Scan for the cell matching the given text and deliver its [x, y] coordinate at center. 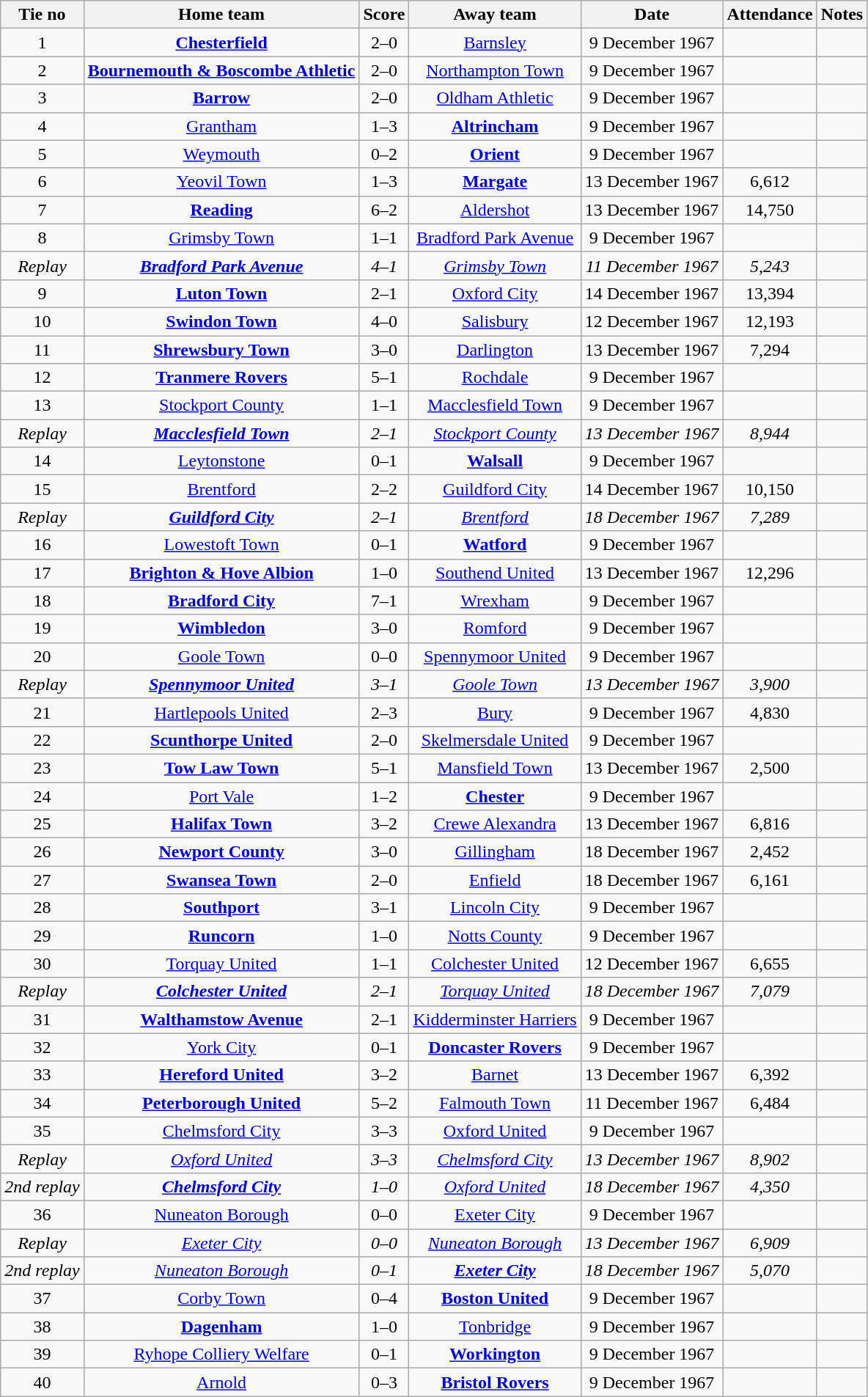
Wrexham [495, 601]
2,500 [770, 768]
0–4 [384, 1299]
Date [652, 15]
Watford [495, 545]
6,909 [770, 1243]
Skelmersdale United [495, 740]
3,900 [770, 684]
6,161 [770, 880]
Weymouth [221, 154]
6,655 [770, 964]
Romford [495, 628]
4,350 [770, 1187]
Home team [221, 15]
Scunthorpe United [221, 740]
10 [43, 321]
Newport County [221, 852]
Bradford City [221, 601]
York City [221, 1047]
2,452 [770, 852]
13,394 [770, 293]
Oxford City [495, 293]
Chester [495, 796]
Swindon Town [221, 321]
2–3 [384, 712]
Walthamstow Avenue [221, 1019]
30 [43, 964]
Margate [495, 182]
37 [43, 1299]
6,816 [770, 824]
Kidderminster Harriers [495, 1019]
Salisbury [495, 321]
31 [43, 1019]
Orient [495, 154]
21 [43, 712]
Aldershot [495, 210]
36 [43, 1214]
Doncaster Rovers [495, 1047]
Leytonstone [221, 461]
8,902 [770, 1159]
20 [43, 656]
Corby Town [221, 1299]
Gillingham [495, 852]
13 [43, 406]
Hartlepools United [221, 712]
Bristol Rovers [495, 1382]
2 [43, 70]
Boston United [495, 1299]
7,294 [770, 350]
Peterborough United [221, 1103]
Yeovil Town [221, 182]
Shrewsbury Town [221, 350]
19 [43, 628]
18 [43, 601]
Lowestoft Town [221, 545]
Notes [842, 15]
38 [43, 1327]
22 [43, 740]
Tranmere Rovers [221, 378]
Wimbledon [221, 628]
Reading [221, 210]
32 [43, 1047]
11 [43, 350]
5,243 [770, 265]
Dagenham [221, 1327]
29 [43, 936]
0–3 [384, 1382]
27 [43, 880]
Altrincham [495, 126]
6–2 [384, 210]
6,392 [770, 1075]
7,289 [770, 517]
Falmouth Town [495, 1103]
12,296 [770, 573]
7 [43, 210]
15 [43, 489]
23 [43, 768]
Runcorn [221, 936]
Halifax Town [221, 824]
28 [43, 908]
Barrow [221, 98]
4–1 [384, 265]
33 [43, 1075]
Grantham [221, 126]
Lincoln City [495, 908]
2–2 [384, 489]
Ryhope Colliery Welfare [221, 1354]
Brighton & Hove Albion [221, 573]
10,150 [770, 489]
5 [43, 154]
17 [43, 573]
Score [384, 15]
6,484 [770, 1103]
26 [43, 852]
4 [43, 126]
1 [43, 43]
Darlington [495, 350]
0–2 [384, 154]
7,079 [770, 991]
Attendance [770, 15]
Oldham Athletic [495, 98]
Northampton Town [495, 70]
5,070 [770, 1271]
12 [43, 378]
12,193 [770, 321]
39 [43, 1354]
Bournemouth & Boscombe Athletic [221, 70]
Port Vale [221, 796]
14 [43, 461]
8,944 [770, 433]
Luton Town [221, 293]
Barnsley [495, 43]
Swansea Town [221, 880]
Chesterfield [221, 43]
Southend United [495, 573]
34 [43, 1103]
Tow Law Town [221, 768]
Away team [495, 15]
Rochdale [495, 378]
25 [43, 824]
Enfield [495, 880]
9 [43, 293]
Walsall [495, 461]
Bury [495, 712]
4–0 [384, 321]
14,750 [770, 210]
Workington [495, 1354]
35 [43, 1131]
5–2 [384, 1103]
3 [43, 98]
Crewe Alexandra [495, 824]
6 [43, 182]
Arnold [221, 1382]
4,830 [770, 712]
Tie no [43, 15]
Tonbridge [495, 1327]
7–1 [384, 601]
6,612 [770, 182]
8 [43, 238]
Mansfield Town [495, 768]
Notts County [495, 936]
40 [43, 1382]
Hereford United [221, 1075]
16 [43, 545]
Southport [221, 908]
24 [43, 796]
Barnet [495, 1075]
1–2 [384, 796]
